Detect which cell encompasses the target text, then output its (x, y) center coordinate. 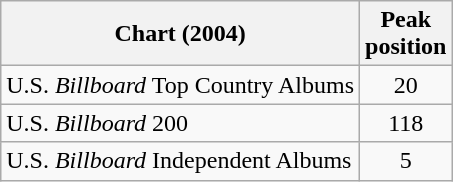
5 (406, 161)
Chart (2004) (180, 34)
20 (406, 85)
U.S. Billboard 200 (180, 123)
Peakposition (406, 34)
U.S. Billboard Independent Albums (180, 161)
U.S. Billboard Top Country Albums (180, 85)
118 (406, 123)
